Output the (x, y) coordinate of the center of the cell containing the given text.  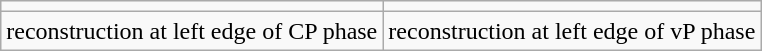
reconstruction at left edge of vP phase (572, 31)
reconstruction at left edge of CP phase (192, 31)
